For the text-containing cell, return its midpoint in (X, Y) coordinate format. 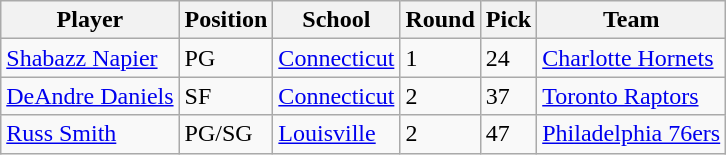
Toronto Raptors (632, 96)
PG/SG (226, 134)
Team (632, 20)
Pick (508, 20)
PG (226, 58)
24 (508, 58)
Charlotte Hornets (632, 58)
Position (226, 20)
Round (440, 20)
Russ Smith (90, 134)
37 (508, 96)
School (336, 20)
Shabazz Napier (90, 58)
Louisville (336, 134)
1 (440, 58)
Philadelphia 76ers (632, 134)
SF (226, 96)
Player (90, 20)
DeAndre Daniels (90, 96)
47 (508, 134)
